Determine the [X, Y] coordinate at the center of the cell enclosing the given text.  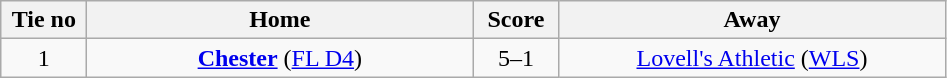
Tie no [44, 20]
Home [280, 20]
5–1 [516, 58]
Chester (FL D4) [280, 58]
1 [44, 58]
Score [516, 20]
Away [752, 20]
Lovell's Athletic (WLS) [752, 58]
